Return [X, Y] of the center of cell containing provided text 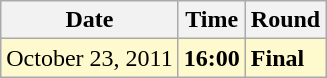
Date [90, 20]
October 23, 2011 [90, 58]
Time [212, 20]
16:00 [212, 58]
Final [285, 58]
Round [285, 20]
